Capture the cell that displays the provided text and extract its [x, y] central coordinate. 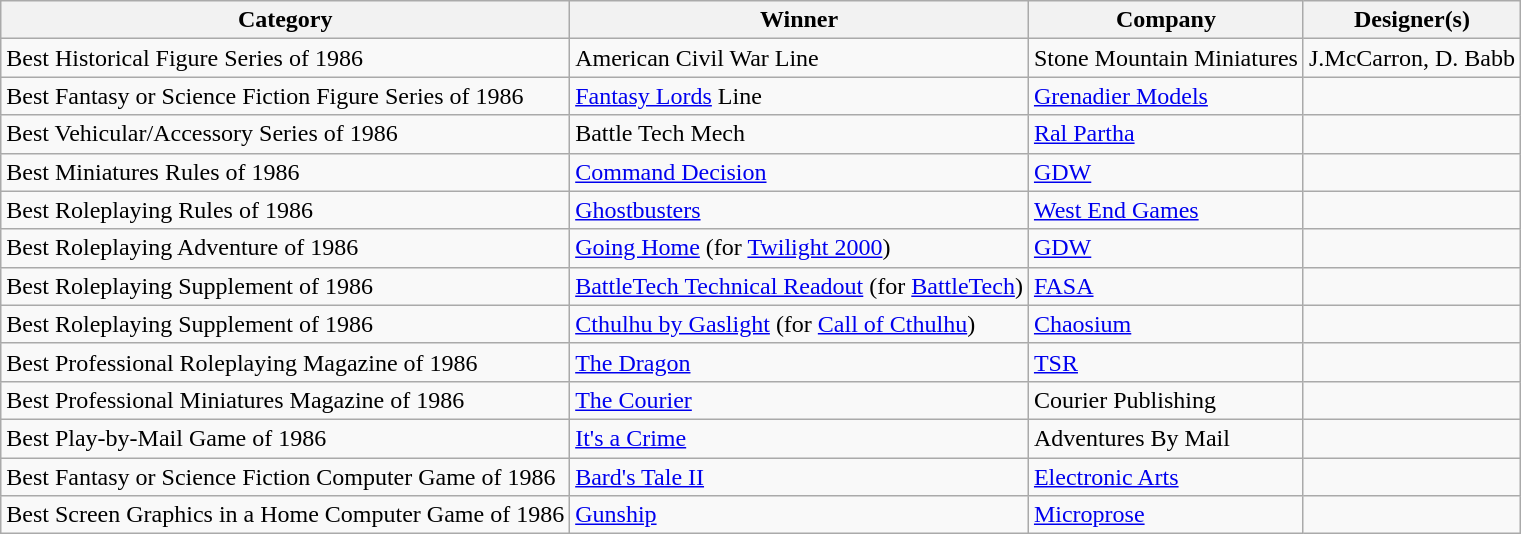
Company [1166, 20]
Electronic Arts [1166, 477]
Best Miniatures Rules of 1986 [286, 172]
Gunship [800, 515]
Designer(s) [1412, 20]
Ghostbusters [800, 210]
J.McCarron, D. Babb [1412, 58]
Best Vehicular/Accessory Series of 1986 [286, 134]
Battle Tech Mech [800, 134]
Winner [800, 20]
The Dragon [800, 362]
TSR [1166, 362]
Best Screen Graphics in a Home Computer Game of 1986 [286, 515]
Ral Partha [1166, 134]
Chaosium [1166, 324]
Best Professional Roleplaying Magazine of 1986 [286, 362]
Fantasy Lords Line [800, 96]
Best Historical Figure Series of 1986 [286, 58]
Bard's Tale II [800, 477]
Best Roleplaying Adventure of 1986 [286, 248]
American Civil War Line [800, 58]
Best Play-by-Mail Game of 1986 [286, 438]
Microprose [1166, 515]
It's a Crime [800, 438]
BattleTech Technical Readout (for BattleTech) [800, 286]
Category [286, 20]
West End Games [1166, 210]
Cthulhu by Gaslight (for Call of Cthulhu) [800, 324]
Command Decision [800, 172]
The Courier [800, 400]
Best Fantasy or Science Fiction Computer Game of 1986 [286, 477]
Courier Publishing [1166, 400]
Adventures By Mail [1166, 438]
Grenadier Models [1166, 96]
Going Home (for Twilight 2000) [800, 248]
Best Professional Miniatures Magazine of 1986 [286, 400]
FASA [1166, 286]
Best Fantasy or Science Fiction Figure Series of 1986 [286, 96]
Best Roleplaying Rules of 1986 [286, 210]
Stone Mountain Miniatures [1166, 58]
